Search for the cell housing the specified text and yield its (x, y) center coordinate. 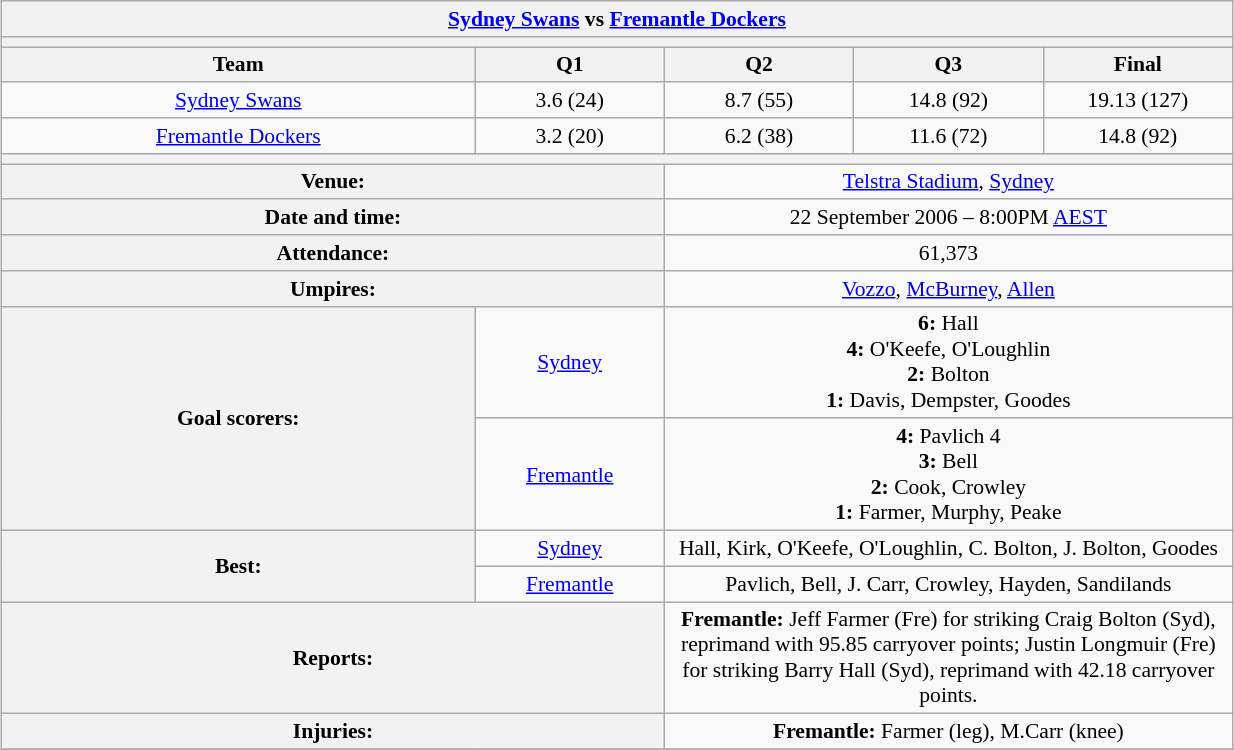
Pavlich, Bell, J. Carr, Crowley, Hayden, Sandilands (948, 584)
Injuries: (334, 732)
6: Hall4: O'Keefe, O'Loughlin2: Bolton1: Davis, Dempster, Goodes (948, 362)
8.7 (55) (758, 101)
3.2 (20) (570, 136)
Date and time: (334, 218)
6.2 (38) (758, 136)
Team (238, 65)
Telstra Stadium, Sydney (948, 182)
Fremantle Dockers (238, 136)
19.13 (127) (1138, 101)
Reports: (334, 658)
Umpires: (334, 289)
Sydney Swans vs Fremantle Dockers (618, 19)
3.6 (24) (570, 101)
Venue: (334, 182)
Sydney Swans (238, 101)
Q3 (948, 65)
Final (1138, 65)
Attendance: (334, 253)
22 September 2006 – 8:00PM AEST (948, 218)
Best: (238, 566)
Q1 (570, 65)
4: Pavlich 43: Bell2: Cook, Crowley1: Farmer, Murphy, Peake (948, 475)
11.6 (72) (948, 136)
Hall, Kirk, O'Keefe, O'Loughlin, C. Bolton, J. Bolton, Goodes (948, 549)
Goal scorers: (238, 418)
Fremantle: Farmer (leg), M.Carr (knee) (948, 732)
Vozzo, McBurney, Allen (948, 289)
61,373 (948, 253)
Q2 (758, 65)
